Extract the [x, y] coordinate from the center of the cell holding the provided text.  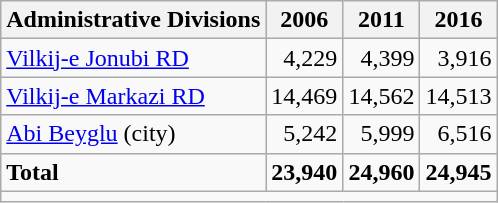
2006 [304, 20]
5,242 [304, 134]
Abi Beyglu (city) [134, 134]
24,960 [382, 172]
2011 [382, 20]
4,229 [304, 58]
4,399 [382, 58]
14,469 [304, 96]
24,945 [458, 172]
Vilkij-e Markazi RD [134, 96]
3,916 [458, 58]
14,562 [382, 96]
Vilkij-e Jonubi RD [134, 58]
Total [134, 172]
2016 [458, 20]
6,516 [458, 134]
Administrative Divisions [134, 20]
5,999 [382, 134]
23,940 [304, 172]
14,513 [458, 96]
